Find where the given text appears and provide that cell's center as [X, Y] coordinate. 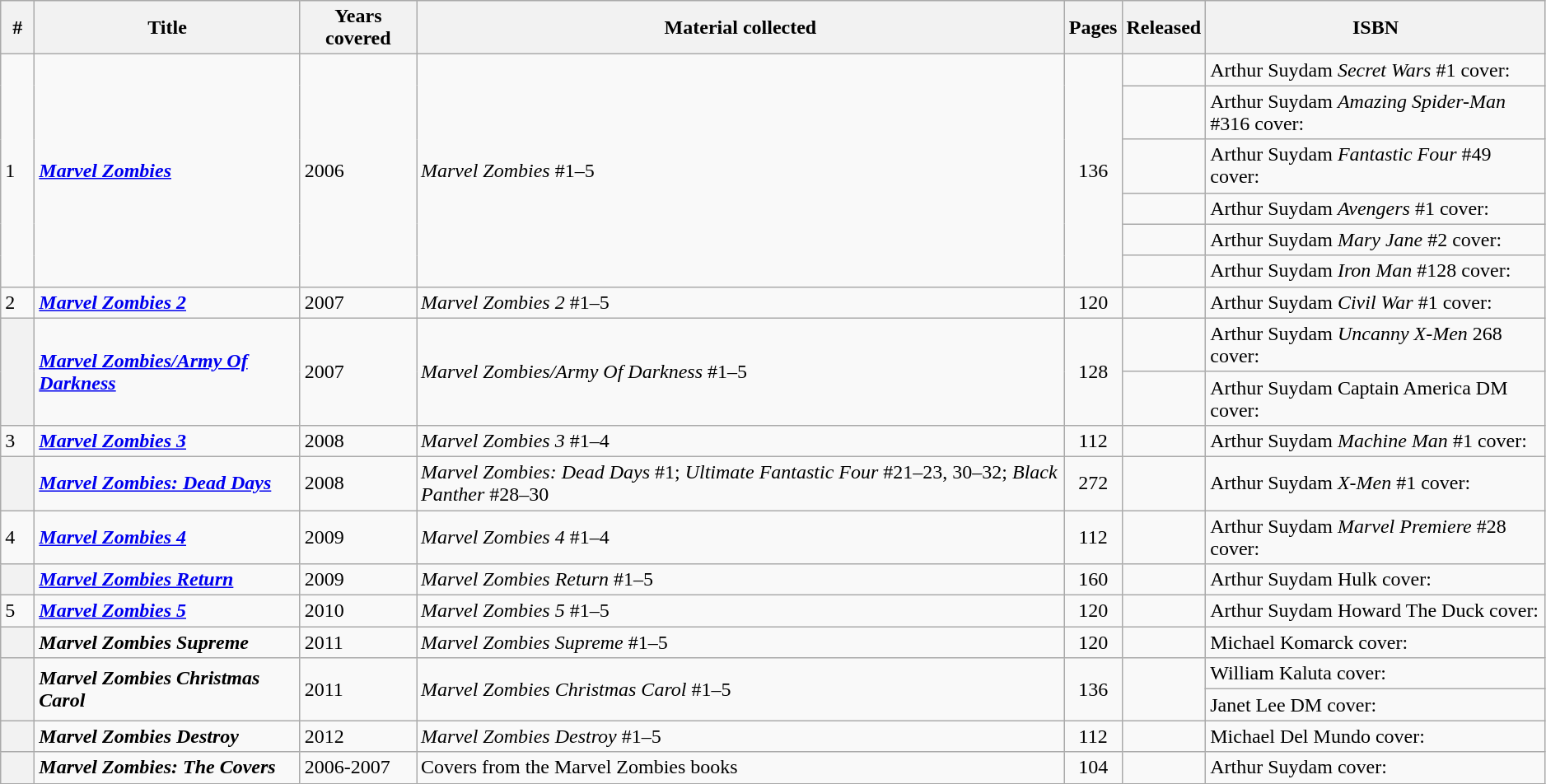
Marvel Zombies [167, 170]
Marvel Zombies Destroy [167, 736]
Marvel Zombies 4 [167, 537]
Arthur Suydam Civil War #1 cover: [1376, 302]
Arthur Suydam X-Men #1 cover: [1376, 483]
Arthur Suydam cover: [1376, 768]
Marvel Zombies #1–5 [741, 170]
Marvel Zombies 2 #1–5 [741, 302]
Arthur Suydam Howard The Duck cover: [1376, 611]
2 [18, 302]
2006-2007 [357, 768]
Marvel Zombies: The Covers [167, 768]
Marvel Zombies 3 [167, 441]
Marvel Zombies Supreme #1–5 [741, 642]
Arthur Suydam Marvel Premiere #28 cover: [1376, 537]
Pages [1093, 28]
Arthur Suydam Iron Man #128 cover: [1376, 271]
Janet Lee DM cover: [1376, 705]
2010 [357, 611]
Years covered [357, 28]
128 [1093, 371]
Arthur Suydam Fantastic Four #49 cover: [1376, 166]
272 [1093, 483]
160 [1093, 580]
104 [1093, 768]
William Kaluta cover: [1376, 674]
1 [18, 170]
Marvel Zombies Return [167, 580]
Title [167, 28]
4 [18, 537]
Marvel Zombies 5 #1–5 [741, 611]
Marvel Zombies: Dead Days [167, 483]
# [18, 28]
Material collected [741, 28]
Michael Komarck cover: [1376, 642]
Marvel Zombies Christmas Carol [167, 689]
2006 [357, 170]
Marvel Zombies: Dead Days #1; Ultimate Fantastic Four #21–23, 30–32; Black Panther #28–30 [741, 483]
Covers from the Marvel Zombies books [741, 768]
Marvel Zombies Destroy #1–5 [741, 736]
Arthur Suydam Avengers #1 cover: [1376, 208]
Marvel Zombies/Army Of Darkness [167, 371]
Marvel Zombies 2 [167, 302]
Arthur Suydam Hulk cover: [1376, 580]
Arthur Suydam Secret Wars #1 cover: [1376, 70]
Marvel Zombies Christmas Carol #1–5 [741, 689]
Marvel Zombies 5 [167, 611]
Marvel Zombies 3 #1–4 [741, 441]
Arthur Suydam Captain America DM cover: [1376, 399]
2012 [357, 736]
Arthur Suydam Amazing Spider-Man #316 cover: [1376, 112]
Michael Del Mundo cover: [1376, 736]
Marvel Zombies Supreme [167, 642]
Arthur Suydam Machine Man #1 cover: [1376, 441]
Marvel Zombies Return #1–5 [741, 580]
5 [18, 611]
3 [18, 441]
Arthur Suydam Mary Jane #2 cover: [1376, 240]
ISBN [1376, 28]
Released [1164, 28]
Marvel Zombies/Army Of Darkness #1–5 [741, 371]
Arthur Suydam Uncanny X-Men 268 cover: [1376, 344]
Marvel Zombies 4 #1–4 [741, 537]
